Determine the (X, Y) coordinate at the center of the cell enclosing the given text.  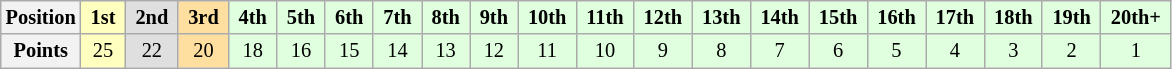
6 (838, 51)
11th (604, 17)
10 (604, 51)
13th (721, 17)
8th (446, 17)
14th (779, 17)
22 (152, 51)
6th (349, 17)
15th (838, 17)
12th (663, 17)
1 (1136, 51)
13 (446, 51)
14 (397, 51)
16th (896, 17)
15 (349, 51)
3rd (203, 17)
16 (301, 51)
5 (896, 51)
4 (955, 51)
20th+ (1136, 17)
12 (494, 51)
10th (547, 17)
11 (547, 51)
17th (955, 17)
Points (41, 51)
4th (253, 17)
7th (397, 17)
18 (253, 51)
20 (203, 51)
18th (1013, 17)
25 (104, 51)
Position (41, 17)
2nd (152, 17)
9 (663, 51)
19th (1071, 17)
2 (1071, 51)
5th (301, 17)
3 (1013, 51)
9th (494, 17)
8 (721, 51)
7 (779, 51)
1st (104, 17)
